For the text-containing cell, return its midpoint in (x, y) coordinate format. 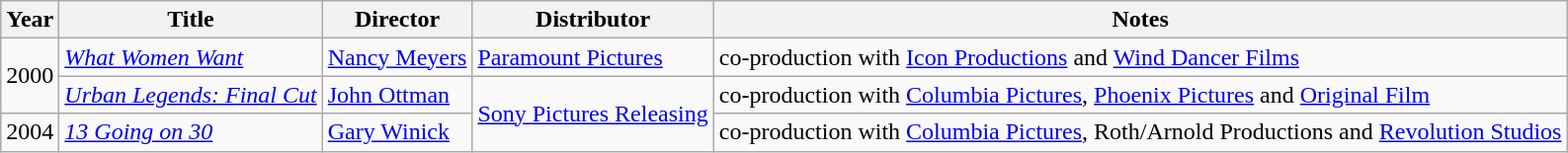
co-production with Columbia Pictures, Phoenix Pictures and Original Film (1140, 95)
Nancy Meyers (397, 57)
Director (397, 20)
co-production with Columbia Pictures, Roth/Arnold Productions and Revolution Studios (1140, 132)
2000 (30, 76)
John Ottman (397, 95)
Sony Pictures Releasing (593, 114)
Distributor (593, 20)
13 Going on 30 (191, 132)
2004 (30, 132)
Paramount Pictures (593, 57)
Urban Legends: Final Cut (191, 95)
Gary Winick (397, 132)
Year (30, 20)
What Women Want (191, 57)
Title (191, 20)
Notes (1140, 20)
co-production with Icon Productions and Wind Dancer Films (1140, 57)
